Find where the given text appears and provide that cell's center as [X, Y] coordinate. 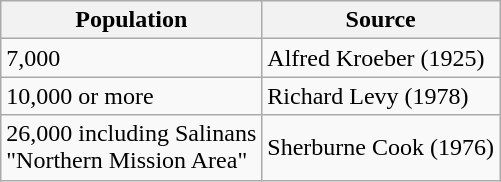
Population [132, 20]
Alfred Kroeber (1925) [381, 58]
26,000 including Salinans"Northern Mission Area" [132, 148]
Richard Levy (1978) [381, 96]
Sherburne Cook (1976) [381, 148]
10,000 or more [132, 96]
7,000 [132, 58]
Source [381, 20]
